Detect which cell encompasses the target text, then output its (x, y) center coordinate. 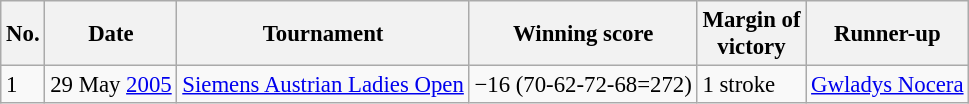
Winning score (583, 34)
Gwladys Nocera (888, 85)
Runner-up (888, 34)
29 May 2005 (111, 85)
Tournament (323, 34)
1 (23, 85)
No. (23, 34)
Date (111, 34)
1 stroke (752, 85)
−16 (70-62-72-68=272) (583, 85)
Margin ofvictory (752, 34)
Siemens Austrian Ladies Open (323, 85)
